Identify which cell holds the provided text, then report its (X, Y) central coordinate. 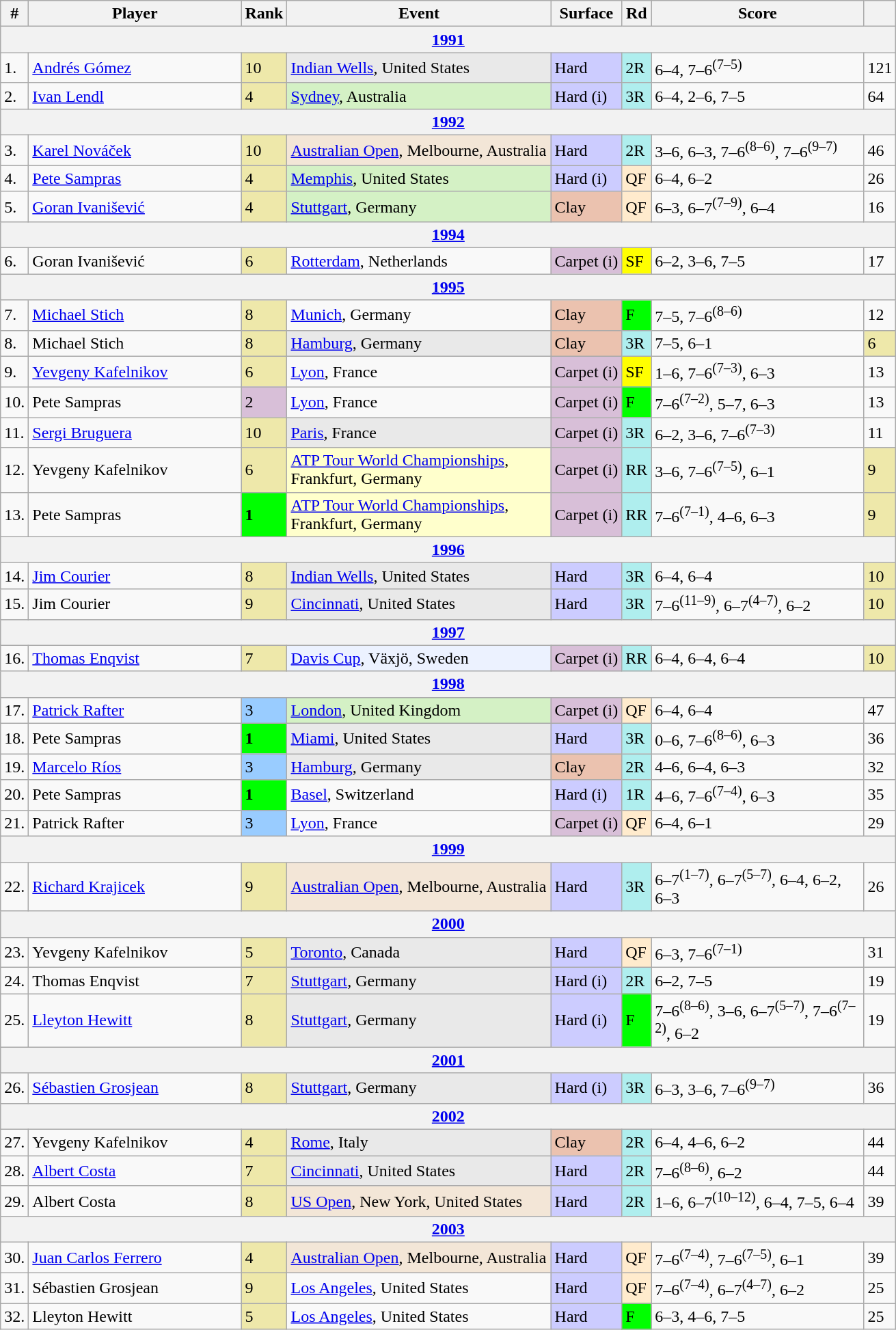
12 (880, 316)
1. (15, 68)
2000 (448, 924)
6–2, 3–6, 7–5 (757, 261)
Rome, Italy (419, 1143)
17. (15, 710)
7–6(7–4), 7–6(7–5), 6–1 (757, 1258)
1999 (448, 849)
US Open, New York, United States (419, 1202)
7–6(7–2), 5–7, 6–3 (757, 402)
Surface (586, 14)
1997 (448, 632)
1–6, 6–7(10–12), 6–4, 7–5, 6–4 (757, 1202)
Rotterdam, Netherlands (419, 261)
7–6(7–1), 4–6, 6–3 (757, 514)
12. (15, 470)
Richard Krajicek (135, 887)
Sydney, Australia (419, 96)
28. (15, 1171)
8. (15, 343)
11. (15, 433)
6–4, 4–6, 6–2 (757, 1143)
4–6, 6–4, 6–3 (757, 767)
6–2, 7–5 (757, 981)
5. (15, 206)
6–4, 7–6(7–5) (757, 68)
2001 (448, 1060)
Ivan Lendl (135, 96)
Rd (637, 14)
Sergi Bruguera (135, 433)
31 (880, 953)
27. (15, 1143)
6–3, 6–7(7–9), 6–4 (757, 206)
7–6(8–6), 6–2 (757, 1171)
7–5, 7–6(8–6) (757, 316)
22. (15, 887)
17 (880, 261)
3. (15, 150)
6. (15, 261)
6–4, 6–1 (757, 823)
18. (15, 738)
1995 (448, 287)
3–6, 6–3, 7–6(8–6), 7–6(9–7) (757, 150)
6–3, 7–6(7–1) (757, 953)
47 (880, 710)
25. (15, 1020)
London, United Kingdom (419, 710)
23. (15, 953)
7. (15, 316)
Player (135, 14)
1R (637, 796)
31. (15, 1288)
4. (15, 178)
6–2, 3–6, 7–6(7–3) (757, 433)
13. (15, 514)
21. (15, 823)
Marcelo Ríos (135, 767)
Memphis, United States (419, 178)
7–6(11–9), 6–7(4–7), 6–2 (757, 604)
Event (419, 14)
Paris, France (419, 433)
16 (880, 206)
6–4, 2–6, 7–5 (757, 96)
64 (880, 96)
35 (880, 796)
2003 (448, 1230)
0–6, 7–6(8–6), 6–3 (757, 738)
46 (880, 150)
24. (15, 981)
6–4, 6–2 (757, 178)
14. (15, 575)
1994 (448, 235)
Andrés Gómez (135, 68)
1998 (448, 684)
7–6(8–6), 3–6, 6–7(5–7), 7–6(7–2), 6–2 (757, 1020)
15. (15, 604)
Juan Carlos Ferrero (135, 1258)
6–4, 6–4, 6–4 (757, 658)
32. (15, 1316)
1996 (448, 549)
1991 (448, 40)
32 (880, 767)
Rank (264, 14)
Davis Cup, Växjö, Sweden (419, 658)
20. (15, 796)
1–6, 7–6(7–3), 6–3 (757, 372)
29 (880, 823)
2 (264, 402)
6–3, 4–6, 7–5 (757, 1316)
4–6, 7–6(7–4), 6–3 (757, 796)
Score (757, 14)
121 (880, 68)
Miami, United States (419, 738)
Toronto, Canada (419, 953)
7–5, 6–1 (757, 343)
2002 (448, 1116)
7–6(7–4), 6–7(4–7), 6–2 (757, 1288)
6–3, 3–6, 7–6(9–7) (757, 1088)
# (15, 14)
19. (15, 767)
29. (15, 1202)
9. (15, 372)
Karel Nováček (135, 150)
11 (880, 433)
10. (15, 402)
26. (15, 1088)
30. (15, 1258)
1992 (448, 122)
16. (15, 658)
2. (15, 96)
3–6, 7–6(7–5), 6–1 (757, 470)
6–7(1–7), 6–7(5–7), 6–4, 6–2, 6–3 (757, 887)
Munich, Germany (419, 316)
Basel, Switzerland (419, 796)
